From the cell containing the given text, extract its center point as (x, y) coordinate. 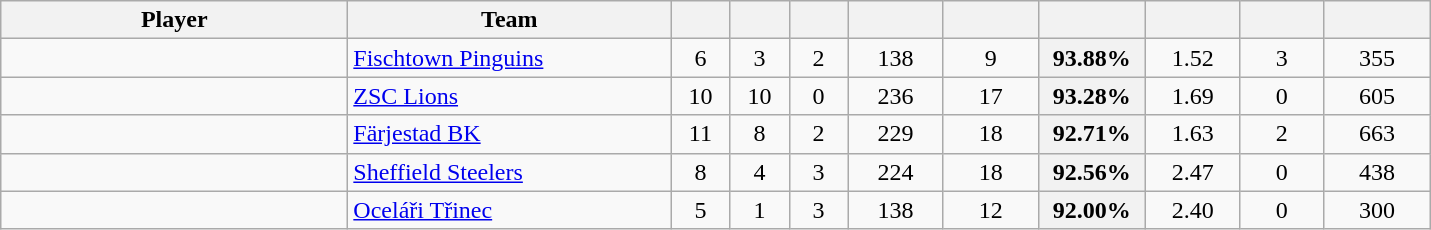
9 (990, 58)
12 (990, 210)
Färjestad BK (510, 134)
1.69 (1192, 96)
4 (760, 172)
92.56% (1092, 172)
6 (700, 58)
Fischtown Pinguins (510, 58)
229 (896, 134)
ZSC Lions (510, 96)
Oceláři Třinec (510, 210)
2.40 (1192, 210)
93.28% (1092, 96)
2.47 (1192, 172)
1.52 (1192, 58)
Team (510, 20)
355 (1376, 58)
300 (1376, 210)
605 (1376, 96)
236 (896, 96)
93.88% (1092, 58)
11 (700, 134)
1.63 (1192, 134)
Sheffield Steelers (510, 172)
92.00% (1092, 210)
438 (1376, 172)
17 (990, 96)
5 (700, 210)
1 (760, 210)
224 (896, 172)
92.71% (1092, 134)
Player (174, 20)
663 (1376, 134)
